Scan for the cell matching the given text and deliver its (x, y) coordinate at center. 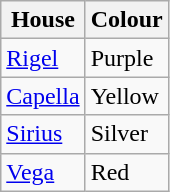
Colour (126, 20)
House (43, 20)
Rigel (43, 58)
Yellow (126, 96)
Silver (126, 134)
Capella (43, 96)
Purple (126, 58)
Sirius (43, 134)
Vega (43, 172)
Red (126, 172)
